Capture the cell that displays the provided text and extract its (x, y) central coordinate. 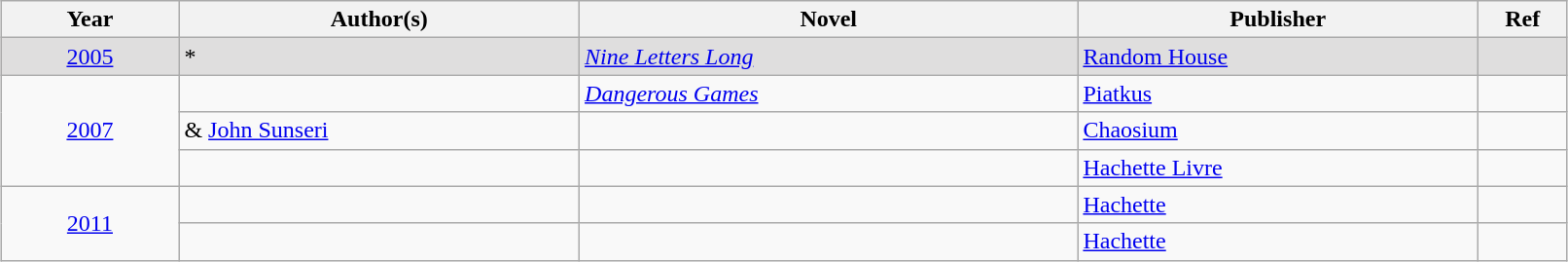
* (379, 56)
Year (89, 19)
2005 (89, 56)
Ref (1523, 19)
Publisher (1278, 19)
Author(s) (379, 19)
Piatkus (1278, 94)
2007 (89, 131)
Hachette Livre (1278, 168)
Nine Letters Long (829, 56)
Chaosium (1278, 131)
& John Sunseri (379, 131)
Dangerous Games (829, 94)
Random House (1278, 56)
Novel (829, 19)
2011 (89, 223)
